Scan for the cell matching the given text and deliver its (x, y) coordinate at center. 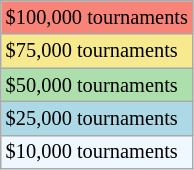
$75,000 tournaments (97, 51)
$25,000 tournaments (97, 118)
$50,000 tournaments (97, 85)
$100,000 tournaments (97, 17)
$10,000 tournaments (97, 152)
